Identify which cell holds the provided text, then report its [X, Y] central coordinate. 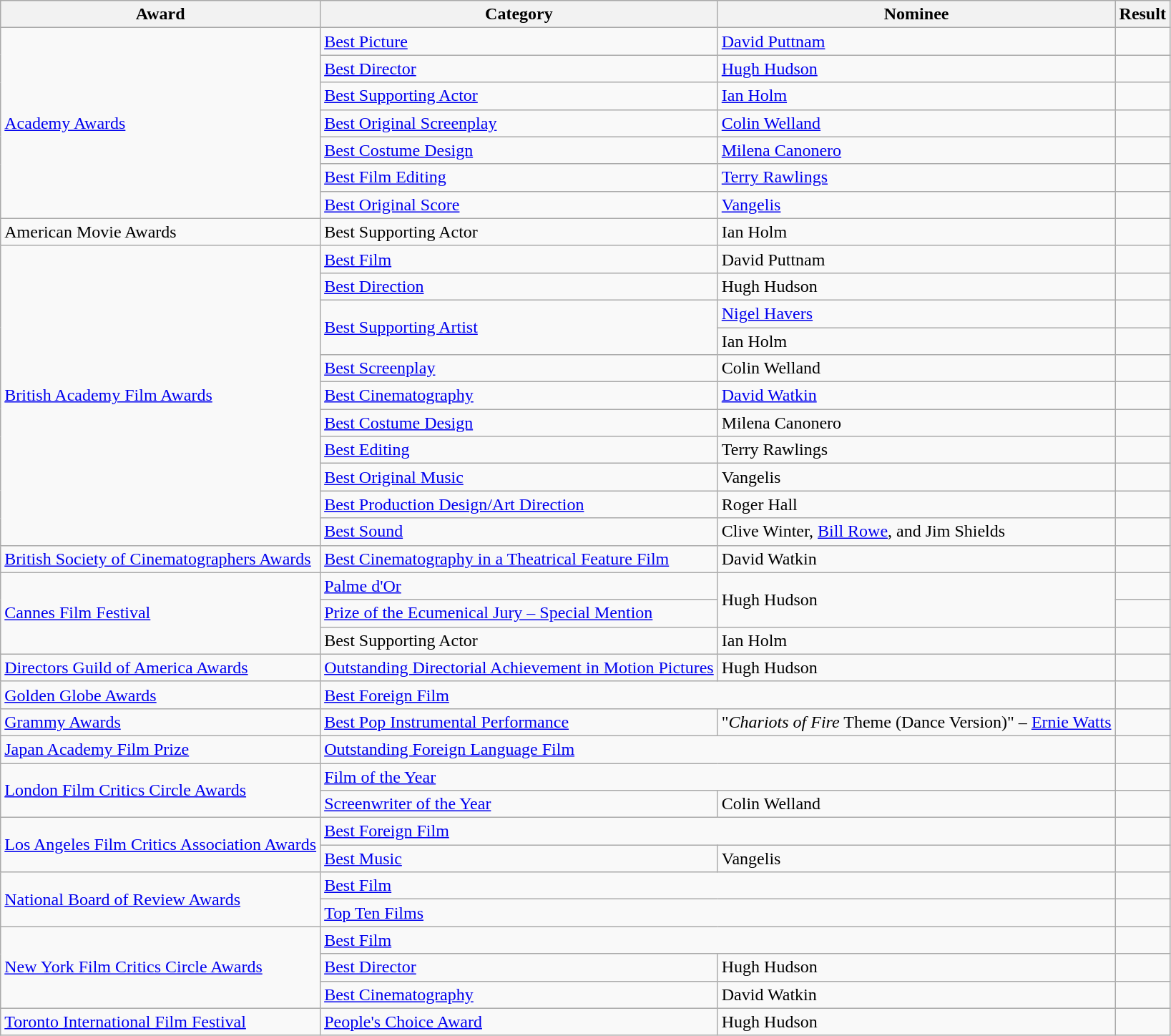
National Board of Review Awards [160, 899]
London Film Critics Circle Awards [160, 790]
Best Original Screenplay [519, 123]
British Academy Film Awards [160, 395]
American Movie Awards [160, 232]
Best Original Music [519, 477]
Outstanding Foreign Language Film [718, 749]
"Chariots of Fire Theme (Dance Version)" – Ernie Watts [916, 722]
Best Screenplay [519, 368]
Academy Awards [160, 123]
Outstanding Directorial Achievement in Motion Pictures [519, 668]
Palme d'Or [519, 586]
Nigel Havers [916, 313]
Best Pop Instrumental Performance [519, 722]
Category [519, 14]
Best Original Score [519, 205]
Best Picture [519, 41]
Top Ten Films [718, 913]
Golden Globe Awards [160, 695]
British Society of Cinematographers Awards [160, 559]
Result [1142, 14]
New York Film Critics Circle Awards [160, 967]
Cannes Film Festival [160, 613]
Best Direction [519, 286]
Best Production Design/Art Direction [519, 504]
Best Editing [519, 450]
Best Film Editing [519, 177]
Los Angeles Film Critics Association Awards [160, 845]
Award [160, 14]
Best Sound [519, 532]
Nominee [916, 14]
Best Supporting Artist [519, 327]
People's Choice Award [519, 1022]
Directors Guild of America Awards [160, 668]
Grammy Awards [160, 722]
Screenwriter of the Year [519, 804]
Best Cinematography in a Theatrical Feature Film [519, 559]
Toronto International Film Festival [160, 1022]
Clive Winter, Bill Rowe, and Jim Shields [916, 532]
Japan Academy Film Prize [160, 749]
Prize of the Ecumenical Jury – Special Mention [519, 613]
Film of the Year [718, 776]
Roger Hall [916, 504]
Best Music [519, 859]
